Output the (x, y) coordinate of the center of the cell containing the given text.  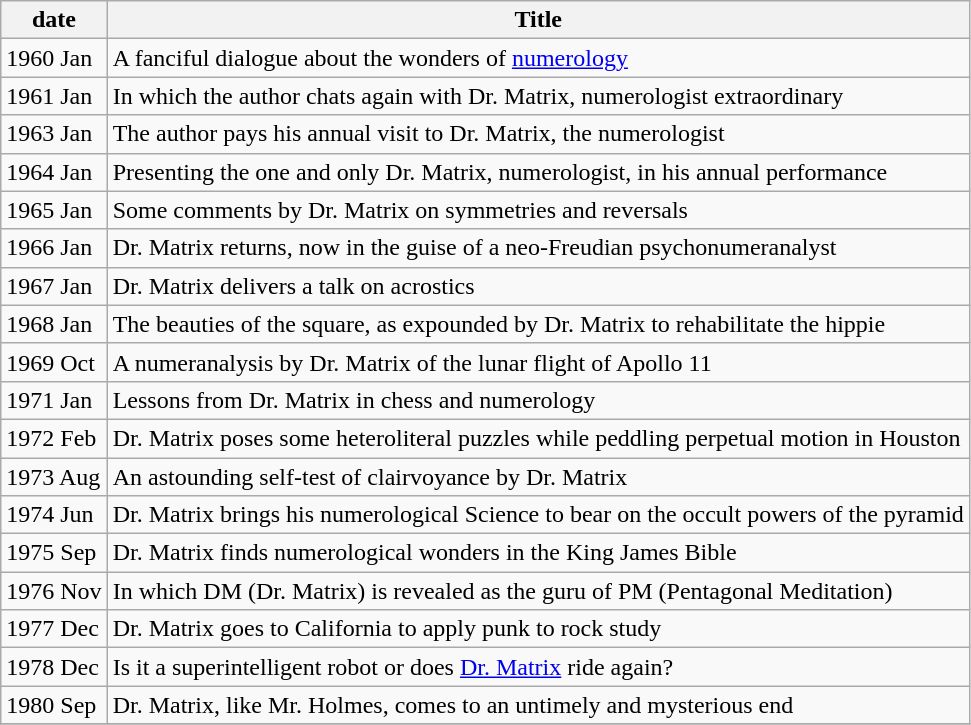
1966 Jan (54, 248)
Dr. Matrix finds numerological wonders in the King James Bible (538, 553)
1975 Sep (54, 553)
1960 Jan (54, 58)
1974 Jun (54, 515)
In which the author chats again with Dr. Matrix, numerologist extraordinary (538, 96)
An astounding self-test of clairvoyance by Dr. Matrix (538, 477)
1978 Dec (54, 667)
1972 Feb (54, 438)
Some comments by Dr. Matrix on symmetries and reversals (538, 210)
1967 Jan (54, 286)
Title (538, 20)
A fanciful dialogue about the wonders of numerology (538, 58)
Dr. Matrix, like Mr. Holmes, comes to an untimely and mysterious end (538, 705)
1976 Nov (54, 591)
1973 Aug (54, 477)
1969 Oct (54, 362)
1968 Jan (54, 324)
Dr. Matrix goes to California to apply punk to rock study (538, 629)
1965 Jan (54, 210)
1963 Jan (54, 134)
Dr. Matrix brings his numerological Science to bear on the occult powers of the pyramid (538, 515)
1971 Jan (54, 400)
1961 Jan (54, 96)
Dr. Matrix returns, now in the guise of a neo-Freudian psychonumeranalyst (538, 248)
Is it a superintelligent robot or does Dr. Matrix ride again? (538, 667)
The beauties of the square, as expounded by Dr. Matrix to rehabilitate the hippie (538, 324)
Lessons from Dr. Matrix in chess and numerology (538, 400)
In which DM (Dr. Matrix) is revealed as the guru of PM (Pentagonal Meditation) (538, 591)
A numeranalysis by Dr. Matrix of the lunar flight of Apollo 11 (538, 362)
1980 Sep (54, 705)
Dr. Matrix delivers a talk on acrostics (538, 286)
1964 Jan (54, 172)
1977 Dec (54, 629)
Dr. Matrix poses some heteroliteral puzzles while peddling perpetual motion in Houston (538, 438)
Presenting the one and only Dr. Matrix, numerologist, in his annual performance (538, 172)
date (54, 20)
The author pays his annual visit to Dr. Matrix, the numerologist (538, 134)
